Extract the [X, Y] coordinate from the center of the cell holding the provided text.  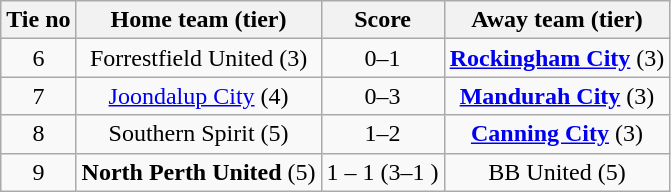
Home team (tier) [198, 20]
1–2 [382, 134]
Score [382, 20]
BB United (5) [557, 172]
8 [38, 134]
7 [38, 96]
Away team (tier) [557, 20]
9 [38, 172]
Rockingham City (3) [557, 58]
Tie no [38, 20]
0–1 [382, 58]
0–3 [382, 96]
Southern Spirit (5) [198, 134]
Joondalup City (4) [198, 96]
Forrestfield United (3) [198, 58]
Mandurah City (3) [557, 96]
1 – 1 (3–1 ) [382, 172]
6 [38, 58]
Canning City (3) [557, 134]
North Perth United (5) [198, 172]
